Output the [x, y] coordinate of the center of the cell containing the given text.  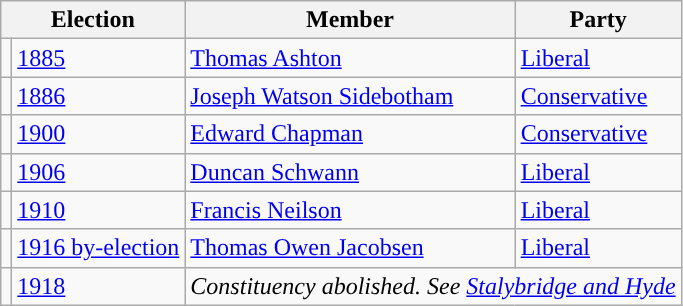
1906 [98, 172]
Party [598, 20]
1918 [98, 286]
1916 by-election [98, 248]
Thomas Ashton [350, 58]
1900 [98, 134]
Edward Chapman [350, 134]
1910 [98, 210]
Francis Neilson [350, 210]
Thomas Owen Jacobsen [350, 248]
Joseph Watson Sidebotham [350, 96]
Member [350, 20]
Election [93, 20]
1886 [98, 96]
Duncan Schwann [350, 172]
1885 [98, 58]
Constituency abolished. See Stalybridge and Hyde [433, 286]
